Identify which cell holds the provided text, then report its (X, Y) central coordinate. 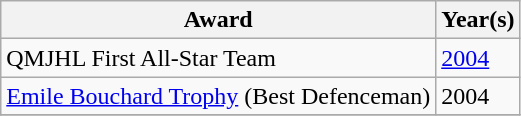
Emile Bouchard Trophy (Best Defenceman) (218, 96)
Award (218, 20)
QMJHL First All-Star Team (218, 58)
Year(s) (478, 20)
